Identify which cell holds the provided text, then report its [x, y] central coordinate. 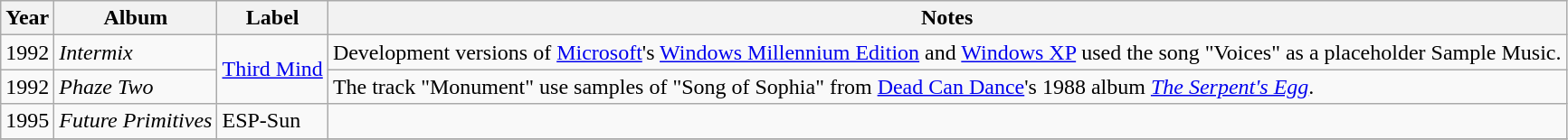
1995 [27, 121]
Third Mind [272, 70]
Phaze Two [136, 87]
Future Primitives [136, 121]
Label [272, 18]
The track "Monument" use samples of "Song of Sophia" from Dead Can Dance's 1988 album The Serpent's Egg. [946, 87]
Year [27, 18]
Development versions of Microsoft's Windows Millennium Edition and Windows XP used the song "Voices" as a placeholder Sample Music. [946, 52]
Notes [946, 18]
ESP-Sun [272, 121]
Intermix [136, 52]
Album [136, 18]
